Find where the given text appears and provide that cell's center as [x, y] coordinate. 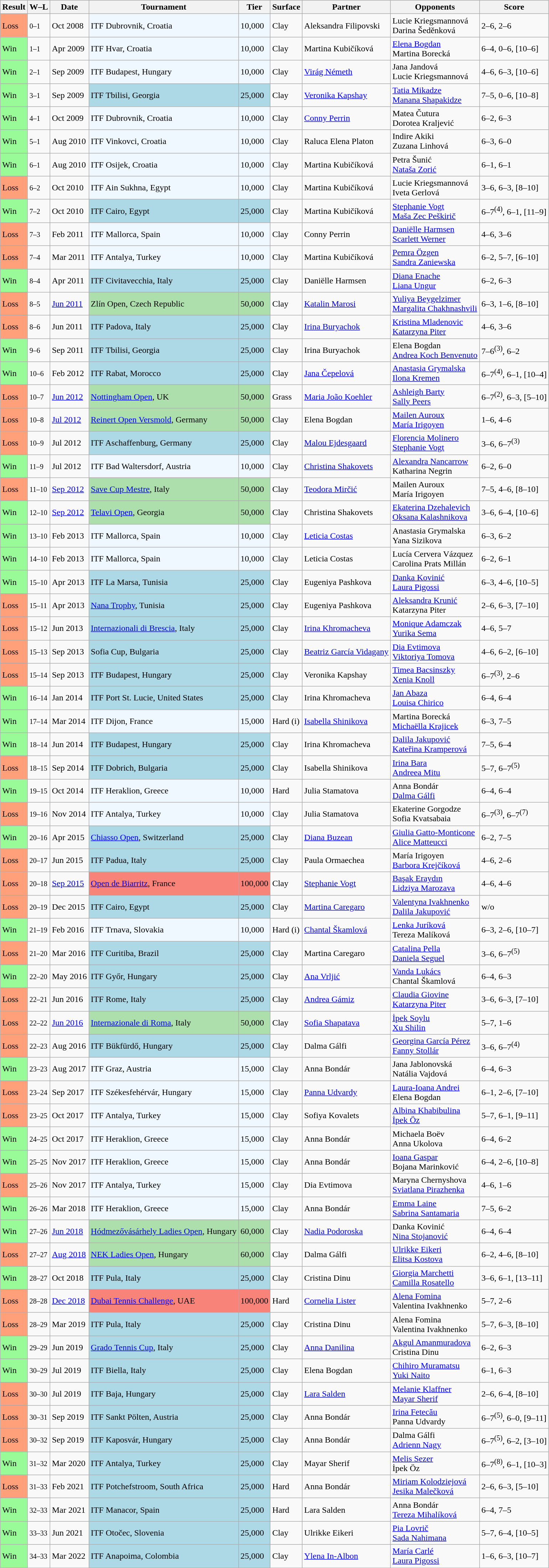
Laura-Ioana Andrei Elena Bogdan [435, 1092]
Dec 2018 [69, 1301]
19–15 [38, 791]
ITF La Marsa, Tunisia [164, 582]
6–7(2), 6–3, [5–10] [514, 396]
ITF Civitavecchia, Italy [164, 280]
Apr 2015 [69, 837]
1–6, 6–3, [10–7] [514, 1556]
7–5, 4–6, [8–10] [514, 489]
Internazionali di Brescia, Italy [164, 628]
28–27 [38, 1277]
Dia Evtimova [346, 1185]
33–33 [38, 1533]
Catalina Pella Daniela Seguel [435, 953]
Oct 2008 [69, 26]
6–1 [38, 165]
ITF Trnava, Slovakia [164, 930]
Tatia Mikadze Manana Shapakidze [435, 95]
Sep 2015 [69, 883]
Indire Akiki Zuzana Linhová [435, 141]
Daniëlle Harmsen Scarlett Werner [435, 234]
Chiasso Open, Switzerland [164, 837]
Kristina Mladenovic Katarzyna Piter [435, 327]
ITF Padua, Italy [164, 860]
3–6, 6–7(3) [514, 443]
6–7(3), 6–7(7) [514, 814]
5–7, 6–1, [9–11] [514, 1116]
7–5, 6–4 [514, 744]
22–23 [38, 1046]
ITF Rabat, Morocco [164, 374]
NEK Ladies Open, Hungary [164, 1255]
Sofiya Kovalets [346, 1116]
Jun 2021 [69, 1533]
1–6, 4–6 [514, 420]
Florencia Molinero Stephanie Vogt [435, 443]
31–33 [38, 1486]
Stephanie Vogt [346, 883]
Opponents [435, 7]
Aug 2017 [69, 1069]
7–6(3), 6–2 [514, 350]
Telavi Open, Georgia [164, 513]
Aug 2016 [69, 1046]
8–5 [38, 304]
Diana Enache Liana Ungur [435, 280]
Yuliya Beygelzimer Margalita Chakhnashvili [435, 304]
Sep 2017 [69, 1092]
5–7, 6–7(5) [514, 768]
23–25 [38, 1116]
5–7, 6–4, [10–5] [514, 1533]
8–4 [38, 280]
Oct 2014 [69, 791]
15–11 [38, 605]
Valentyna Ivakhnenko Dalila Jakupović [435, 907]
23–23 [38, 1069]
6–4, 7–5 [514, 1510]
Giulia Gatto-Monticone Alice Matteucci [435, 837]
Mar 2022 [69, 1556]
Timea Bacsinszky Xenia Knoll [435, 675]
6–2, 4–6, [8–10] [514, 1255]
3–6, 6–7(5) [514, 953]
4–6, 6–2, [6–10] [514, 652]
10–8 [38, 420]
30–32 [38, 1440]
Open de Biarritz, France [164, 883]
Jun 2019 [69, 1347]
30–31 [38, 1417]
1–1 [38, 48]
5–1 [38, 141]
Mar 2016 [69, 953]
Melis Sezer İpek Öz [435, 1464]
18–15 [38, 768]
Danka Kovinić Nina Stojanović [435, 1231]
Feb 2016 [69, 930]
ITF Hvar, Croatia [164, 48]
Dalila Jakupović Kateřina Kramperová [435, 744]
6–2 [38, 187]
7–3 [38, 234]
May 2016 [69, 976]
Ylena In-Albon [346, 1556]
Feb 2012 [69, 374]
Stephanie Vogt Maša Zec Peškirič [435, 211]
W–L [38, 7]
Danka Kovinić Laura Pigossi [435, 582]
25–26 [38, 1185]
ITF Manacor, Spain [164, 1510]
Mar 2011 [69, 257]
15–13 [38, 652]
Vanda Lukács Chantal Škamlová [435, 976]
ITF Graz, Austria [164, 1069]
Mar 2021 [69, 1510]
6–2, 7–5 [514, 837]
Chihiro Muramatsu Yuki Naito [435, 1370]
Aleksandra Filipovski [346, 26]
ITF Padova, Italy [164, 327]
Hódmezővásárhely Ladies Open, Hungary [164, 1231]
w/o [514, 907]
Nana Trophy, Tunisia [164, 605]
Ashleigh Barty Sally Peers [435, 396]
Başak Eraydın Lidziya Marozava [435, 883]
Melanie Klaffner Mayar Sherif [435, 1394]
Jan 2014 [69, 698]
6–7(3), 2–6 [514, 675]
6–7(5), 6–0, [9–11] [514, 1417]
27–26 [38, 1231]
ITF Kaposvár, Hungary [164, 1440]
4–6, 1–6 [514, 1185]
8–6 [38, 327]
27–27 [38, 1255]
Emma Laine Sabrina Santamaria [435, 1208]
María Carlé Laura Pigossi [435, 1556]
Dalma Gálfi Adrienn Nagy [435, 1440]
ITF Anapoima, Colombia [164, 1556]
Cornelia Lister [346, 1301]
Nov 2014 [69, 814]
ITF Baja, Hungary [164, 1394]
ITF Ain Sukhna, Egypt [164, 187]
11–9 [38, 466]
ITF Rome, Italy [164, 999]
23–24 [38, 1092]
10–7 [38, 396]
Feb 2011 [69, 234]
ITF Port St. Lucie, United States [164, 698]
ITF Bad Waltersdorf, Austria [164, 466]
6–4, 6–2 [514, 1138]
20–19 [38, 907]
6–4, 0–6, [10–6] [514, 48]
15–12 [38, 628]
7–5, 0–6, [10–8] [514, 95]
Feb 2021 [69, 1486]
Dubai Tennis Challenge, UAE [164, 1301]
6–1, 6–3 [514, 1370]
21–20 [38, 953]
Grado Tennis Cup, Italy [164, 1347]
Panna Udvardy [346, 1092]
ITF Aschaffenburg, Germany [164, 443]
Oct 2009 [69, 118]
22–22 [38, 1022]
15–10 [38, 582]
4–6, 4–6 [514, 883]
0–1 [38, 26]
30–30 [38, 1394]
4–6, 5–7 [514, 628]
25–25 [38, 1162]
Surface [286, 7]
Matea Čutura Dorotea Kraljević [435, 118]
Irina Bara Andreea Mitu [435, 768]
Monique Adamczak Yurika Sema [435, 628]
30–29 [38, 1370]
Grass [286, 396]
20–17 [38, 860]
2–6, 6–4, [8–10] [514, 1394]
Maryna Chernyshova Sviatlana Pirazhenka [435, 1185]
ITF Biella, Italy [164, 1370]
Michaela Boëv Anna Ukolova [435, 1138]
11–10 [38, 489]
Mar 2014 [69, 721]
Lenka Juríková Tereza Malíková [435, 930]
6–2, 5–7, [6–10] [514, 257]
6–3, 6–2 [514, 535]
2–1 [38, 72]
Miriam Kolodziejová Jesika Malečková [435, 1486]
Internazionale di Roma, Italy [164, 1022]
2–6, 2–6 [514, 26]
2–6, 6–3, [5–10] [514, 1486]
21–19 [38, 930]
Daniëlle Harmsen [346, 280]
9–6 [38, 350]
3–6, 6–4, [10–6] [514, 513]
ITF Bükfürdő, Hungary [164, 1046]
Save Cup Mestre, Italy [164, 489]
ITF Sankt Pölten, Austria [164, 1417]
19–16 [38, 814]
Martina Borecká Michaëlla Krajicek [435, 721]
Jana Jandová Lucie Kriegsmannová [435, 72]
Beatriz García Vidagany [346, 652]
ITF Potchefstroom, South Africa [164, 1486]
Jana Čepelová [346, 374]
22–21 [38, 999]
24–25 [38, 1138]
3–6, 6–3, [8–10] [514, 187]
Mar 2019 [69, 1324]
Jun 2015 [69, 860]
Anna Bondár Tereza Mihalíková [435, 1510]
Ulrikke Eikeri Elitsa Kostova [435, 1255]
Aleksandra Krunić Katarzyna Piter [435, 605]
22–20 [38, 976]
Result [14, 7]
6–4, 2–6, [10–8] [514, 1162]
3–6, 6–3, [7–10] [514, 999]
10–6 [38, 374]
Malou Ejdesgaard [346, 443]
Score [514, 7]
Lucía Cervera Vázquez Carolina Prats Millán [435, 559]
6–7(4), 6–1, [10–4] [514, 374]
13–10 [38, 535]
Pia Lovrič Sada Nahimana [435, 1533]
5–7, 1–6 [514, 1022]
28–28 [38, 1301]
14–10 [38, 559]
María Irigoyen Barbora Krejčíková [435, 860]
Mar 2020 [69, 1464]
Dia Evtimova Viktoriya Tomova [435, 652]
Nottingham Open, UK [164, 396]
Anna Bondár Dalma Gálfi [435, 791]
Ioana Gaspar Bojana Marinković [435, 1162]
7–5, 6–2 [514, 1208]
Dec 2015 [69, 907]
Mar 2018 [69, 1208]
Jan Abaza Louisa Chirico [435, 698]
6–2, 6–1 [514, 559]
Alexandra Nancarrow Katharina Negrin [435, 466]
Anastasia Grymalska Yana Sizikova [435, 535]
32–33 [38, 1510]
Virág Németh [346, 72]
20–18 [38, 883]
15–14 [38, 675]
2–6, 6–3, [7–10] [514, 605]
Jana Jablonovská Natália Vajdová [435, 1069]
4–1 [38, 118]
Lucie Kriegsmannová Darina Šeděnková [435, 26]
Lucie Kriegsmannová Iveta Gerlová [435, 187]
18–14 [38, 744]
Date [69, 7]
Sep 2014 [69, 768]
Teodora Mirčić [346, 489]
Andrea Gámiz [346, 999]
Aug 2018 [69, 1255]
31–32 [38, 1464]
17–14 [38, 721]
Irina Fetecău Panna Udvardy [435, 1417]
Claudia Giovine Katarzyna Piter [435, 999]
Jun 2012 [69, 396]
6–3, 1–6, [8–10] [514, 304]
34–33 [38, 1556]
6–2, 6–0 [514, 466]
6–1, 6–1 [514, 165]
ITF Curitiba, Brazil [164, 953]
Tournament [164, 7]
3–6, 6–1, [13–11] [514, 1277]
Maria João Koehler [346, 396]
Partner [346, 7]
Jun 2014 [69, 744]
Sofia Cup, Bulgaria [164, 652]
Jun 2018 [69, 1231]
Nadia Podoroska [346, 1231]
16–14 [38, 698]
5–7, 6–3, [8–10] [514, 1324]
Tier [254, 7]
Ulrikke Eikeri [346, 1533]
Reinert Open Versmold, Germany [164, 420]
ITF Dijon, France [164, 721]
Ekaterine Gorgodze Sofia Kvatsabaia [435, 814]
Mayar Sherif [346, 1464]
4–6, 6–3, [10–6] [514, 72]
26–26 [38, 1208]
Raluca Elena Platon [346, 141]
6–7(8), 6–1, [10–3] [514, 1464]
Jun 2013 [69, 628]
İpek Soylu Xu Shilin [435, 1022]
Ekaterina Dzehalevich Oksana Kalashnikova [435, 513]
ITF Székesfehérvár, Hungary [164, 1092]
Ana Vrljić [346, 976]
Anna Danilina [346, 1347]
Sofia Shapatava [346, 1022]
Chantal Škamlová [346, 930]
Pemra Özgen Sandra Zaniewska [435, 257]
Elena Bogdan Andrea Koch Benvenuto [435, 350]
Apr 2011 [69, 280]
Albina Khabibulina İpek Öz [435, 1116]
Oct 2018 [69, 1277]
Apr 2009 [69, 48]
ITF Győr, Hungary [164, 976]
6–3, 7–5 [514, 721]
ITF Vinkovci, Croatia [164, 141]
ITF Otočec, Slovenia [164, 1533]
Paula Ormaechea [346, 860]
Elena Bogdan Martina Borecká [435, 48]
6–1, 2–6, [7–10] [514, 1092]
20–16 [38, 837]
6–3, 2–6, [10–7] [514, 930]
10–9 [38, 443]
Georgina García Pérez Fanny Stollár [435, 1046]
6–7(5), 6–2, [3–10] [514, 1440]
Sep 2011 [69, 350]
28–29 [38, 1324]
4–6, 2–6 [514, 860]
7–2 [38, 211]
6–7(4), 6–1, [11–9] [514, 211]
3–1 [38, 95]
29–29 [38, 1347]
3–6, 6–7(4) [514, 1046]
6–3, 6–0 [514, 141]
6–3, 4–6, [10–5] [514, 582]
Anastasia Grymalska Ilona Kremen [435, 374]
ITF Dobrich, Bulgaria [164, 768]
Giorgia Marchetti Camilla Rosatello [435, 1277]
12–10 [38, 513]
7–4 [38, 257]
Diana Buzean [346, 837]
Petra Šunić Nataša Zorić [435, 165]
Zlín Open, Czech Republic [164, 304]
ITF Osijek, Croatia [164, 165]
Katalin Marosi [346, 304]
5–7, 2–6 [514, 1301]
Akgul Amanmuradova Cristina Dinu [435, 1347]
